Return [x, y] of the center of cell containing provided text 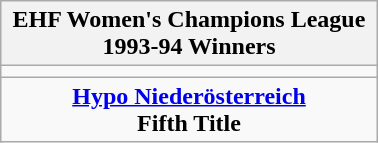
Hypo NiederösterreichFifth Title [189, 110]
EHF Women's Champions League 1993-94 Winners [189, 34]
